From the cell containing the given text, extract its center point as (x, y) coordinate. 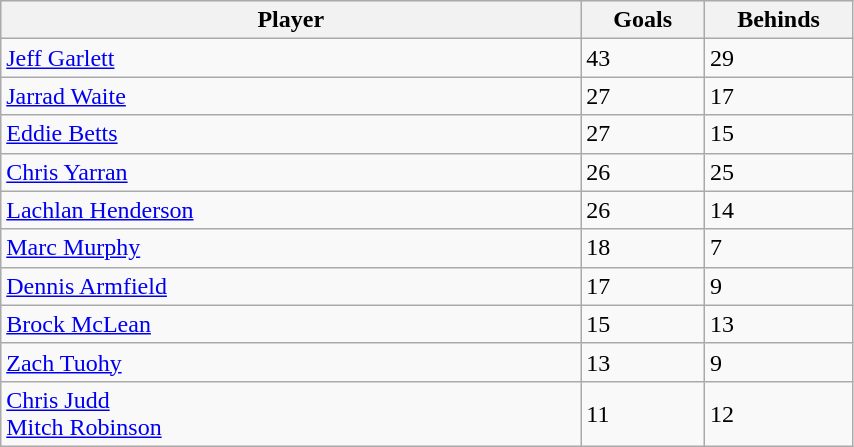
Eddie Betts (291, 134)
43 (643, 58)
Zach Tuohy (291, 362)
25 (779, 172)
11 (643, 414)
12 (779, 414)
Chris Yarran (291, 172)
Goals (643, 20)
Brock McLean (291, 324)
14 (779, 210)
Marc Murphy (291, 248)
Player (291, 20)
Chris JuddMitch Robinson (291, 414)
Lachlan Henderson (291, 210)
Dennis Armfield (291, 286)
7 (779, 248)
Jeff Garlett (291, 58)
18 (643, 248)
Behinds (779, 20)
29 (779, 58)
Jarrad Waite (291, 96)
